Provide the (X, Y) coordinate of the cell's center where the given text is located.  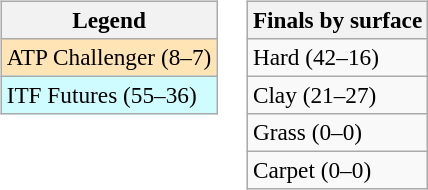
Clay (21–27) (337, 95)
Hard (42–16) (337, 57)
Finals by surface (337, 20)
ATP Challenger (8–7) (108, 57)
Grass (0–0) (337, 133)
ITF Futures (55–36) (108, 95)
Carpet (0–0) (337, 171)
Legend (108, 20)
